Capture the cell that displays the provided text and extract its [X, Y] central coordinate. 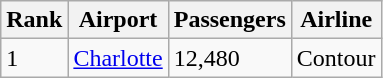
Airline [336, 20]
Rank [34, 20]
Airport [118, 20]
Charlotte [118, 58]
12,480 [230, 58]
1 [34, 58]
Contour [336, 58]
Passengers [230, 20]
